From the cell containing the given text, extract its center point as [X, Y] coordinate. 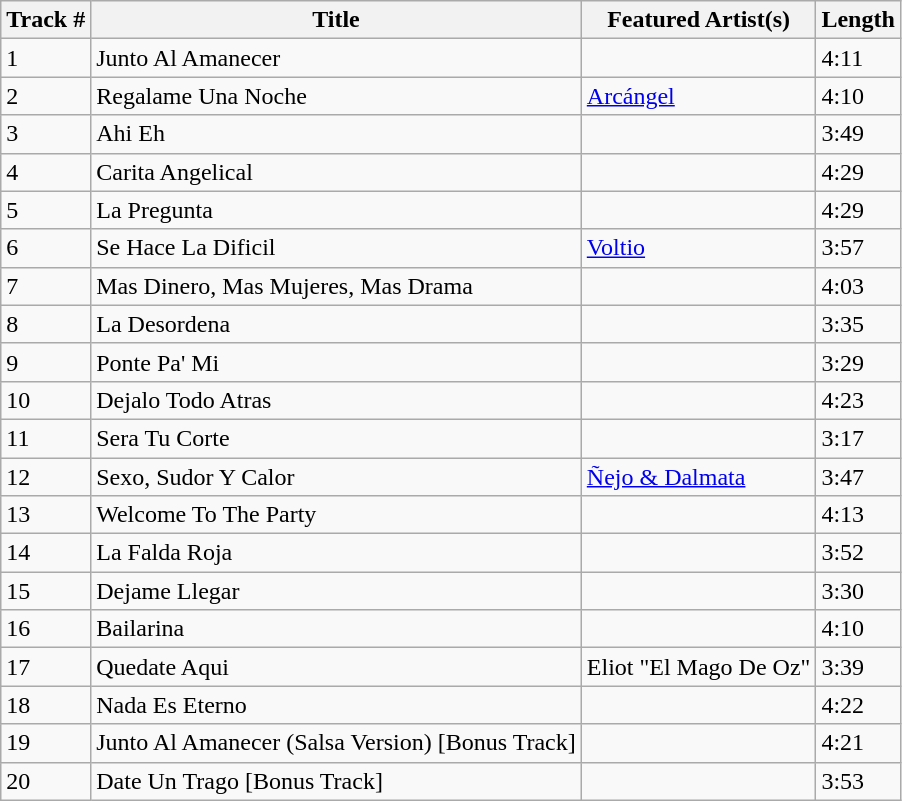
13 [46, 515]
3:17 [858, 438]
Junto Al Amanecer [336, 58]
Length [858, 20]
Ahi Eh [336, 134]
Ñejo & Dalmata [698, 477]
1 [46, 58]
Featured Artist(s) [698, 20]
3:29 [858, 362]
10 [46, 400]
Bailarina [336, 629]
4:23 [858, 400]
3:52 [858, 553]
4:22 [858, 705]
La Pregunta [336, 210]
Mas Dinero, Mas Mujeres, Mas Drama [336, 286]
20 [46, 781]
5 [46, 210]
Title [336, 20]
6 [46, 248]
Regalame Una Noche [336, 96]
3:53 [858, 781]
3:47 [858, 477]
La Falda Roja [336, 553]
9 [46, 362]
14 [46, 553]
4 [46, 172]
Sexo, Sudor Y Calor [336, 477]
2 [46, 96]
Quedate Aqui [336, 667]
3:39 [858, 667]
Dejame Llegar [336, 591]
17 [46, 667]
19 [46, 743]
Track # [46, 20]
4:21 [858, 743]
Carita Angelical [336, 172]
7 [46, 286]
3:35 [858, 324]
Voltio [698, 248]
12 [46, 477]
4:11 [858, 58]
11 [46, 438]
3:57 [858, 248]
16 [46, 629]
Welcome To The Party [336, 515]
3:30 [858, 591]
Eliot "El Mago De Oz" [698, 667]
8 [46, 324]
15 [46, 591]
La Desordena [336, 324]
Date Un Trago [Bonus Track] [336, 781]
Junto Al Amanecer (Salsa Version) [Bonus Track] [336, 743]
Nada Es Eterno [336, 705]
3 [46, 134]
4:13 [858, 515]
Dejalo Todo Atras [336, 400]
Sera Tu Corte [336, 438]
18 [46, 705]
Ponte Pa' Mi [336, 362]
Se Hace La Dificil [336, 248]
4:03 [858, 286]
Arcángel [698, 96]
3:49 [858, 134]
